Capture the cell that displays the provided text and extract its (X, Y) central coordinate. 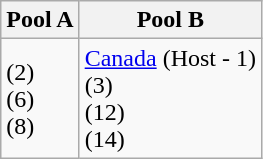
Pool A (40, 20)
(2) (6) (8) (40, 98)
Pool B (170, 20)
Canada (Host - 1) (3) (12) (14) (170, 98)
